Search for the cell housing the specified text and yield its (X, Y) center coordinate. 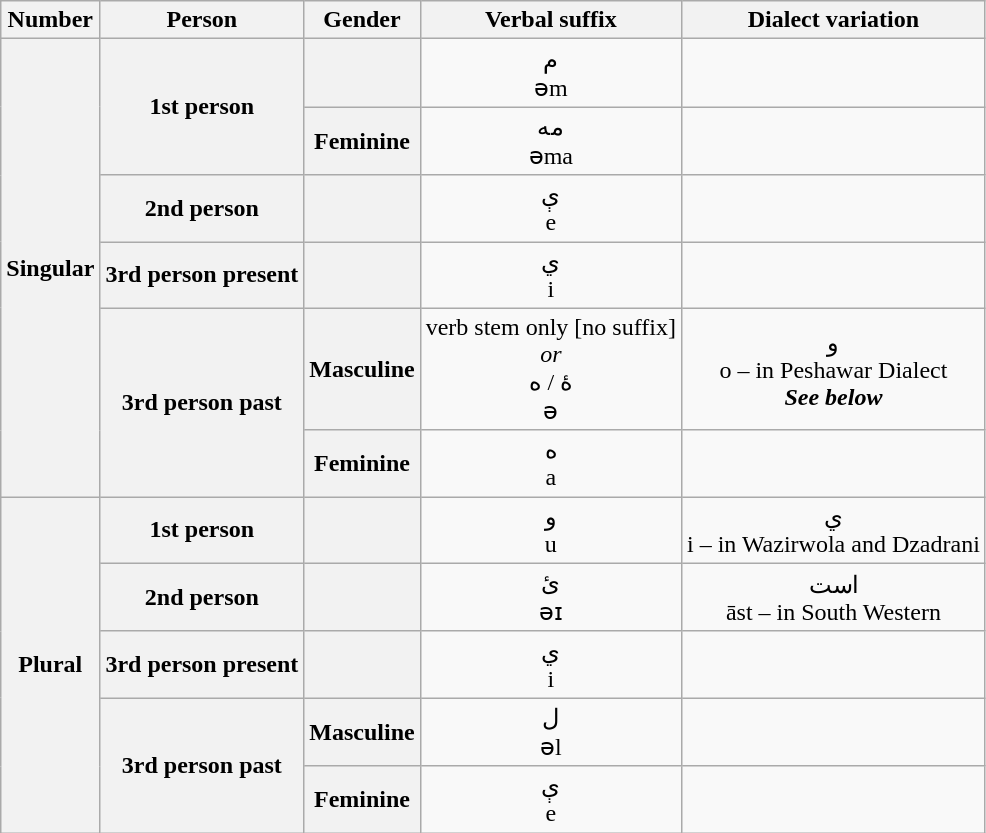
Plural (50, 665)
Singular (50, 268)
Dialect variation (833, 20)
مهəma (550, 141)
verb stem only [no suffix]orۀ / ه ə (550, 369)
Verbal suffix (550, 20)
يi – in Wazirwola and Dzadrani (833, 530)
مəm (550, 73)
است āst – in South Western (833, 597)
لəl (550, 732)
Person (202, 20)
وu (550, 530)
هa (550, 464)
Gender (362, 20)
ئəɪ (550, 597)
و o – in Peshawar DialectSee below (833, 369)
Number (50, 20)
